For the text-containing cell, return its midpoint in [X, Y] coordinate format. 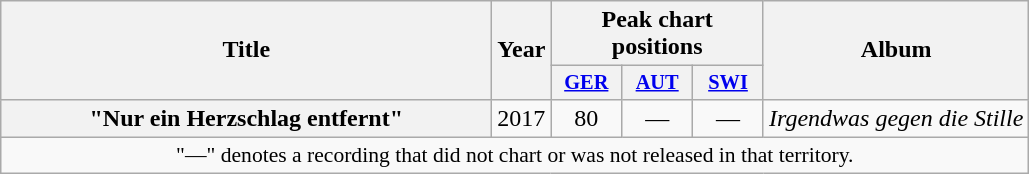
2017 [522, 118]
Album [896, 50]
"—" denotes a recording that did not chart or was not released in that territory. [515, 156]
Title [246, 50]
"Nur ein Herzschlag entfernt" [246, 118]
Year [522, 50]
Irgendwas gegen die Stille [896, 118]
GER [586, 83]
SWI [728, 83]
Peak chart positions [658, 34]
AUT [658, 83]
80 [586, 118]
